Return the [X, Y] coordinate for the center point of the cell that contains the specified text.  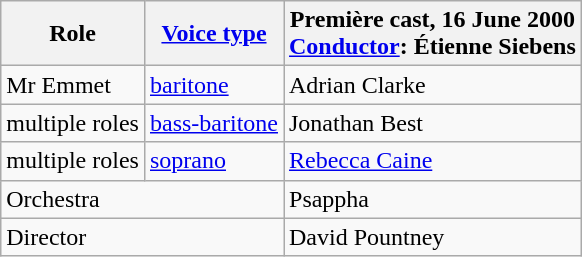
Rebecca Caine [433, 161]
Mr Emmet [73, 85]
Role [73, 34]
Psappha [433, 199]
David Pountney [433, 237]
Première cast, 16 June 2000Conductor: Étienne Siebens [433, 34]
Voice type [214, 34]
Adrian Clarke [433, 85]
Director [142, 237]
Orchestra [142, 199]
soprano [214, 161]
bass-baritone [214, 123]
baritone [214, 85]
Jonathan Best [433, 123]
